Output the [X, Y] coordinate of the center of the cell containing the given text.  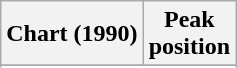
Peakposition [189, 34]
Chart (1990) [72, 34]
